Pinpoint the cell where the given text exists, returning its [X, Y] midpoint coordinate. 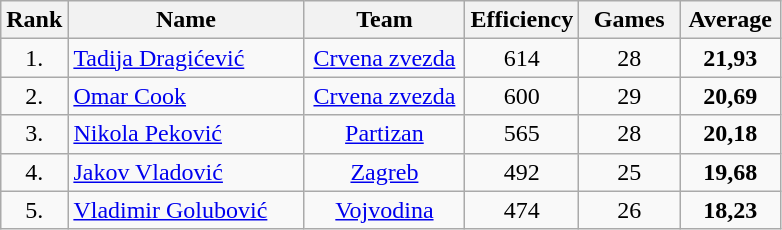
20,69 [730, 96]
4. [34, 172]
19,68 [730, 172]
Nikola Peković [186, 134]
565 [522, 134]
614 [522, 58]
Zagreb [384, 172]
Jakov Vladović [186, 172]
474 [522, 210]
5. [34, 210]
25 [630, 172]
Average [730, 20]
Tadija Dragićević [186, 58]
Name [186, 20]
26 [630, 210]
29 [630, 96]
492 [522, 172]
Games [630, 20]
3. [34, 134]
600 [522, 96]
Vladimir Golubović [186, 210]
18,23 [730, 210]
21,93 [730, 58]
Partizan [384, 134]
2. [34, 96]
Rank [34, 20]
Vojvodina [384, 210]
1. [34, 58]
Efficiency [522, 20]
Team [384, 20]
Omar Cook [186, 96]
20,18 [730, 134]
